Return the [x, y] coordinate for the center point of the cell that contains the specified text.  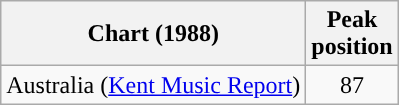
Peakposition [352, 34]
Chart (1988) [154, 34]
87 [352, 85]
Australia (Kent Music Report) [154, 85]
